From the cell containing the given text, extract its center point as [x, y] coordinate. 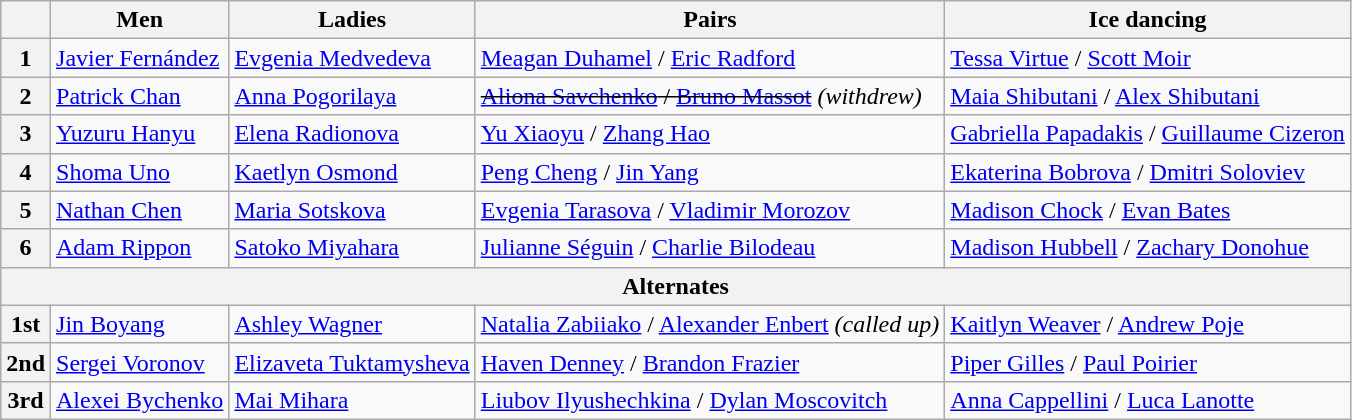
Alternates [676, 286]
Ladies [352, 20]
Tessa Virtue / Scott Moir [1148, 58]
Gabriella Papadakis / Guillaume Cizeron [1148, 134]
Yuzuru Hanyu [140, 134]
Aliona Savchenko / Bruno Massot (withdrew) [710, 96]
Liubov Ilyushechkina / Dylan Moscovitch [710, 400]
Evgenia Tarasova / Vladimir Morozov [710, 210]
Kaitlyn Weaver / Andrew Poje [1148, 324]
Ice dancing [1148, 20]
Shoma Uno [140, 172]
2 [26, 96]
Elena Radionova [352, 134]
4 [26, 172]
Natalia Zabiiako / Alexander Enbert (called up) [710, 324]
Men [140, 20]
Maria Sotskova [352, 210]
1st [26, 324]
Alexei Bychenko [140, 400]
Pairs [710, 20]
5 [26, 210]
Maia Shibutani / Alex Shibutani [1148, 96]
Haven Denney / Brandon Frazier [710, 362]
Peng Cheng / Jin Yang [710, 172]
2nd [26, 362]
Meagan Duhamel / Eric Radford [710, 58]
Madison Hubbell / Zachary Donohue [1148, 248]
3 [26, 134]
Adam Rippon [140, 248]
Piper Gilles / Paul Poirier [1148, 362]
Jin Boyang [140, 324]
Anna Pogorilaya [352, 96]
Sergei Voronov [140, 362]
Evgenia Medvedeva [352, 58]
Julianne Séguin / Charlie Bilodeau [710, 248]
Mai Mihara [352, 400]
3rd [26, 400]
Patrick Chan [140, 96]
Elizaveta Tuktamysheva [352, 362]
Javier Fernández [140, 58]
Ashley Wagner [352, 324]
Nathan Chen [140, 210]
6 [26, 248]
Satoko Miyahara [352, 248]
Ekaterina Bobrova / Dmitri Soloviev [1148, 172]
Kaetlyn Osmond [352, 172]
1 [26, 58]
Yu Xiaoyu / Zhang Hao [710, 134]
Madison Chock / Evan Bates [1148, 210]
Anna Cappellini / Luca Lanotte [1148, 400]
